Determine the (X, Y) coordinate at the center of the cell enclosing the given text.  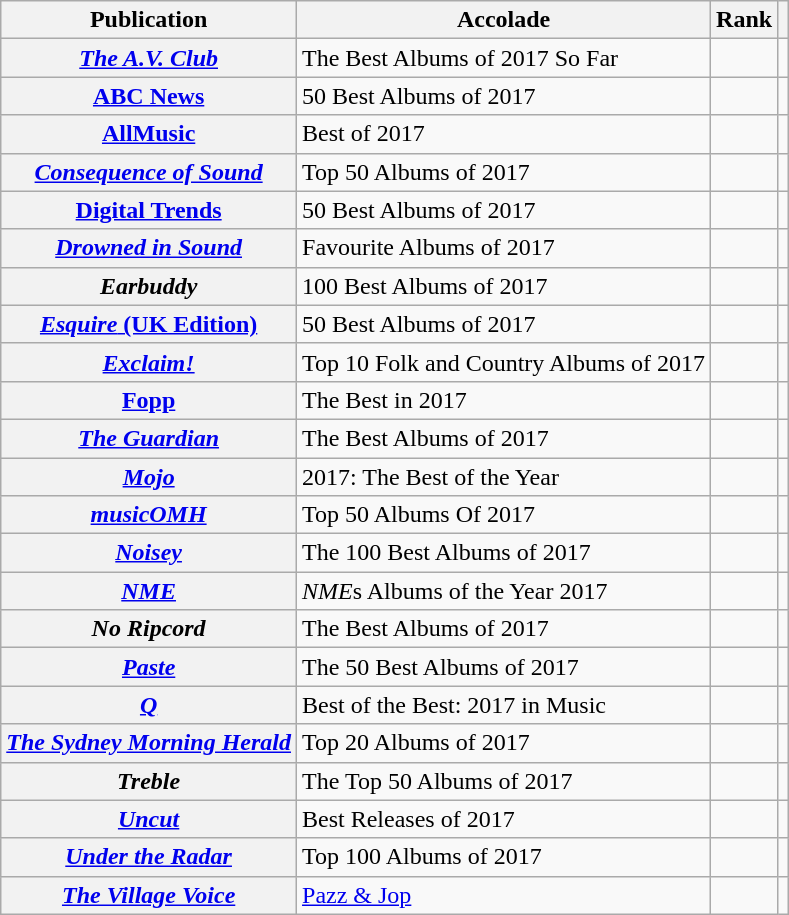
Exclaim! (149, 362)
2017: The Best of the Year (504, 477)
Consequence of Sound (149, 172)
Publication (149, 20)
Esquire (UK Edition) (149, 324)
Best Releases of 2017 (504, 819)
Under the Radar (149, 857)
Treble (149, 781)
musicOMH (149, 515)
Paste (149, 667)
Top 100 Albums of 2017 (504, 857)
The A.V. Club (149, 58)
Best of the Best: 2017 in Music (504, 705)
Fopp (149, 400)
Noisey (149, 553)
Drowned in Sound (149, 248)
100 Best Albums of 2017 (504, 286)
Mojo (149, 477)
The 50 Best Albums of 2017 (504, 667)
Top 10 Folk and Country Albums of 2017 (504, 362)
The Village Voice (149, 895)
The Best in 2017 (504, 400)
Favourite Albums of 2017 (504, 248)
Top 50 Albums of 2017 (504, 172)
NMEs Albums of the Year 2017 (504, 591)
AllMusic (149, 134)
ABC News (149, 96)
Uncut (149, 819)
The Top 50 Albums of 2017 (504, 781)
Earbuddy (149, 286)
The Best Albums of 2017 So Far (504, 58)
Rank (744, 20)
Top 20 Albums of 2017 (504, 743)
The Sydney Morning Herald (149, 743)
Accolade (504, 20)
Pazz & Jop (504, 895)
Digital Trends (149, 210)
Top 50 Albums Of 2017 (504, 515)
NME (149, 591)
Best of 2017 (504, 134)
The 100 Best Albums of 2017 (504, 553)
The Guardian (149, 438)
No Ripcord (149, 629)
Q (149, 705)
